Detect which cell encompasses the target text, then output its [X, Y] center coordinate. 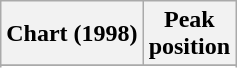
Chart (1998) [72, 34]
Peakposition [189, 34]
